Search for the cell housing the specified text and yield its [X, Y] center coordinate. 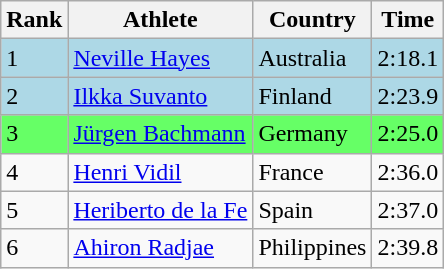
Heriberto de la Fe [160, 210]
6 [34, 248]
Ahiron Radjae [160, 248]
2:25.0 [408, 134]
Finland [312, 96]
2:18.1 [408, 58]
5 [34, 210]
Spain [312, 210]
2:37.0 [408, 210]
Jürgen Bachmann [160, 134]
Ilkka Suvanto [160, 96]
Philippines [312, 248]
2:39.8 [408, 248]
4 [34, 172]
Germany [312, 134]
Australia [312, 58]
Athlete [160, 20]
Rank [34, 20]
Country [312, 20]
2:36.0 [408, 172]
Neville Hayes [160, 58]
Henri Vidil [160, 172]
3 [34, 134]
2:23.9 [408, 96]
Time [408, 20]
1 [34, 58]
France [312, 172]
2 [34, 96]
